Capture the cell that displays the provided text and extract its (x, y) central coordinate. 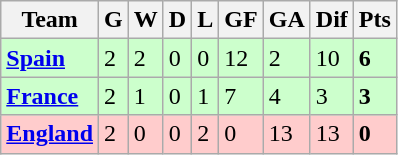
D (177, 20)
France (50, 96)
Spain (50, 58)
Dif (332, 20)
England (50, 134)
Pts (374, 20)
GA (286, 20)
L (206, 20)
4 (286, 96)
7 (241, 96)
GF (241, 20)
W (146, 20)
10 (332, 58)
G (114, 20)
12 (241, 58)
6 (374, 58)
Team (50, 20)
